Identify which cell holds the provided text, then report its [x, y] central coordinate. 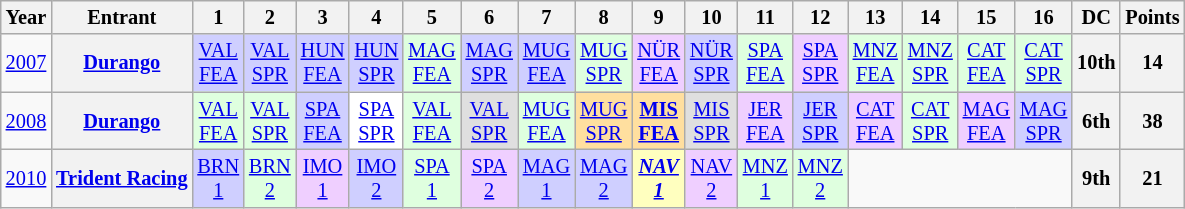
11 [766, 17]
7 [546, 17]
2010 [26, 178]
MNZFEA [876, 63]
9 [658, 17]
HUNSPR [376, 63]
8 [604, 17]
MISFEA [658, 121]
15 [986, 17]
NAV2 [712, 178]
SPA2 [490, 178]
SPA1 [432, 178]
BRN1 [218, 178]
2007 [26, 63]
HUNFEA [323, 63]
9th [1096, 178]
MAG2 [604, 178]
JERSPR [820, 121]
NÜRFEA [658, 63]
Entrant [122, 17]
BRN2 [270, 178]
IMO1 [323, 178]
6 [490, 17]
13 [876, 17]
2 [270, 17]
5 [432, 17]
Year [26, 17]
DC [1096, 17]
10 [712, 17]
1 [218, 17]
MNZSPR [930, 63]
6th [1096, 121]
Points [1152, 17]
21 [1152, 178]
Trident Racing [122, 178]
NÜRSPR [712, 63]
2008 [26, 121]
MNZ1 [766, 178]
16 [1044, 17]
12 [820, 17]
MISSPR [712, 121]
IMO2 [376, 178]
JERFEA [766, 121]
38 [1152, 121]
4 [376, 17]
MAG1 [546, 178]
3 [323, 17]
MNZ2 [820, 178]
NAV1 [658, 178]
10th [1096, 63]
